Search for the cell housing the specified text and yield its [x, y] center coordinate. 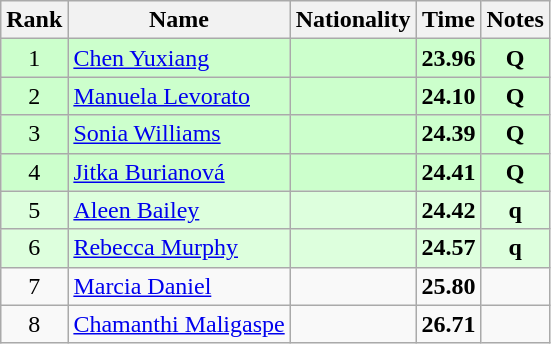
Nationality [353, 20]
24.42 [448, 210]
3 [34, 134]
8 [34, 324]
2 [34, 96]
Chamanthi Maligaspe [179, 324]
1 [34, 58]
6 [34, 248]
Name [179, 20]
24.10 [448, 96]
Jitka Burianová [179, 172]
25.80 [448, 286]
5 [34, 210]
4 [34, 172]
Manuela Levorato [179, 96]
Time [448, 20]
Marcia Daniel [179, 286]
Sonia Williams [179, 134]
24.39 [448, 134]
26.71 [448, 324]
Chen Yuxiang [179, 58]
Notes [515, 20]
24.57 [448, 248]
24.41 [448, 172]
Aleen Bailey [179, 210]
Rebecca Murphy [179, 248]
Rank [34, 20]
23.96 [448, 58]
7 [34, 286]
